Pinpoint the cell where the given text exists, returning its [x, y] midpoint coordinate. 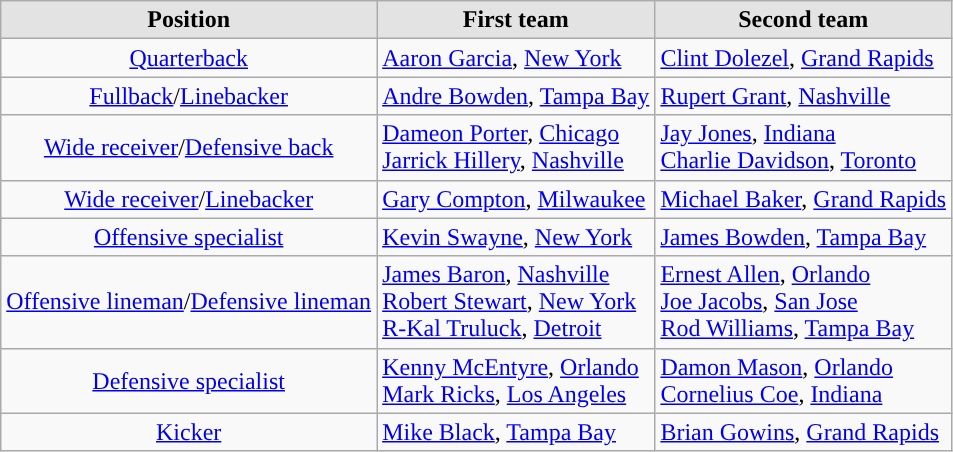
Clint Dolezel, Grand Rapids [804, 58]
James Bowden, Tampa Bay [804, 237]
Jay Jones, IndianaCharlie Davidson, Toronto [804, 148]
Brian Gowins, Grand Rapids [804, 432]
Kevin Swayne, New York [516, 237]
Offensive lineman/Defensive lineman [189, 302]
Quarterback [189, 58]
Dameon Porter, ChicagoJarrick Hillery, Nashville [516, 148]
Michael Baker, Grand Rapids [804, 199]
Kicker [189, 432]
Gary Compton, Milwaukee [516, 199]
Second team [804, 20]
Ernest Allen, OrlandoJoe Jacobs, San JoseRod Williams, Tampa Bay [804, 302]
Wide receiver/Linebacker [189, 199]
Defensive specialist [189, 380]
Offensive specialist [189, 237]
Mike Black, Tampa Bay [516, 432]
Kenny McEntyre, OrlandoMark Ricks, Los Angeles [516, 380]
Position [189, 20]
Wide receiver/Defensive back [189, 148]
First team [516, 20]
Andre Bowden, Tampa Bay [516, 96]
Fullback/Linebacker [189, 96]
Rupert Grant, Nashville [804, 96]
Damon Mason, OrlandoCornelius Coe, Indiana [804, 380]
Aaron Garcia, New York [516, 58]
James Baron, NashvilleRobert Stewart, New YorkR-Kal Truluck, Detroit [516, 302]
